Detect which cell encompasses the target text, then output its (X, Y) center coordinate. 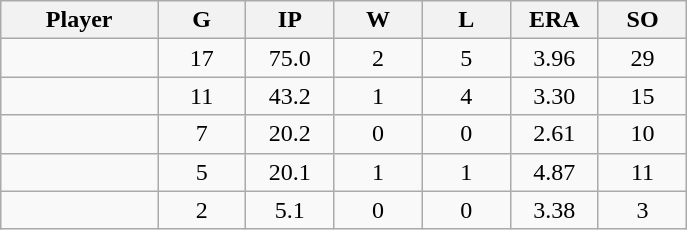
W (378, 20)
2.61 (554, 134)
29 (642, 58)
Player (80, 20)
L (466, 20)
17 (202, 58)
20.2 (290, 134)
5.1 (290, 210)
75.0 (290, 58)
SO (642, 20)
3.30 (554, 96)
4 (466, 96)
3 (642, 210)
20.1 (290, 172)
3.38 (554, 210)
4.87 (554, 172)
10 (642, 134)
43.2 (290, 96)
ERA (554, 20)
IP (290, 20)
15 (642, 96)
3.96 (554, 58)
7 (202, 134)
G (202, 20)
